Scan for the cell matching the given text and deliver its [X, Y] coordinate at center. 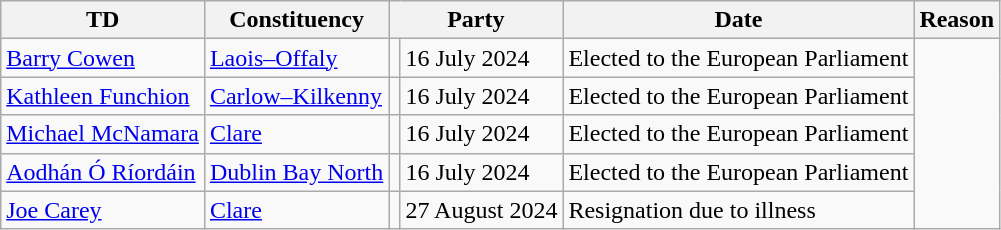
Carlow–Kilkenny [296, 96]
Aodhán Ó Ríordáin [103, 172]
Laois–Offaly [296, 58]
Constituency [296, 20]
Barry Cowen [103, 58]
Party [476, 20]
Reason [957, 20]
TD [103, 20]
Joe Carey [103, 210]
Resignation due to illness [738, 210]
27 August 2024 [482, 210]
Date [738, 20]
Kathleen Funchion [103, 96]
Michael McNamara [103, 134]
Dublin Bay North [296, 172]
